Search for the cell housing the specified text and yield its (x, y) center coordinate. 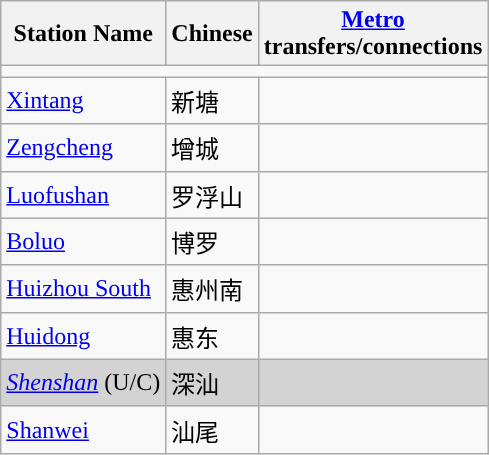
Luofushan (84, 194)
Huidong (84, 336)
新塘 (212, 100)
Zengcheng (84, 148)
Shenshan (U/C) (84, 382)
Huizhou South (84, 288)
Chinese (212, 34)
博罗 (212, 242)
惠州南 (212, 288)
汕尾 (212, 430)
增城 (212, 148)
惠东 (212, 336)
Station Name (84, 34)
Xintang (84, 100)
罗浮山 (212, 194)
Metrotransfers/connections (373, 34)
Shanwei (84, 430)
Boluo (84, 242)
深汕 (212, 382)
